Return the (x, y) coordinate for the center point of the cell that contains the specified text.  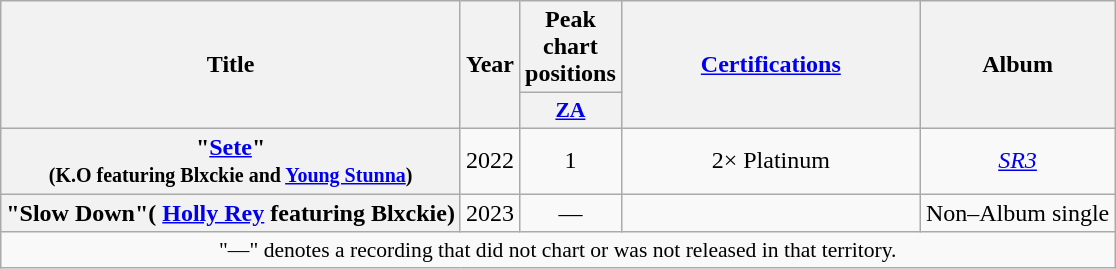
Certifications (770, 65)
"Sete"(K.O featuring Blxckie and Young Stunna) (231, 160)
"—" denotes a recording that did not chart or was not released in that territory. (558, 250)
Year (490, 65)
Peak chart positions (571, 47)
1 (571, 160)
— (571, 213)
2022 (490, 160)
Title (231, 65)
2× Platinum (770, 160)
"Slow Down"( Holly Rey featuring Blxckie) (231, 213)
2023 (490, 213)
Album (1017, 65)
ZA (571, 111)
SR3 (1017, 160)
Non–Album single (1017, 213)
